Detect which cell encompasses the target text, then output its [X, Y] center coordinate. 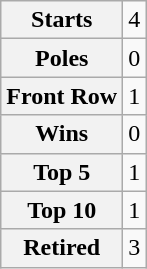
Top 5 [62, 172]
4 [134, 20]
Poles [62, 58]
Top 10 [62, 210]
Front Row [62, 96]
3 [134, 248]
Wins [62, 134]
Retired [62, 248]
Starts [62, 20]
